Provide the (X, Y) coordinate of the cell's center where the given text is located.  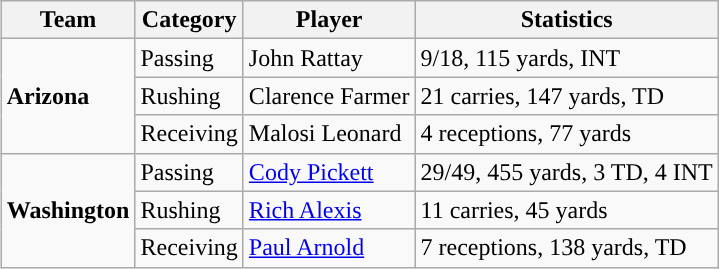
Cody Pickett (329, 172)
21 carries, 147 yards, TD (566, 96)
Player (329, 20)
4 receptions, 77 yards (566, 134)
John Rattay (329, 58)
Rich Alexis (329, 210)
Clarence Farmer (329, 96)
Paul Arnold (329, 248)
9/18, 115 yards, INT (566, 58)
Category (189, 20)
11 carries, 45 yards (566, 210)
Malosi Leonard (329, 134)
Washington (68, 210)
Arizona (68, 96)
29/49, 455 yards, 3 TD, 4 INT (566, 172)
Statistics (566, 20)
7 receptions, 138 yards, TD (566, 248)
Team (68, 20)
